Locate the cell with the specified text and output its [X, Y] center coordinate. 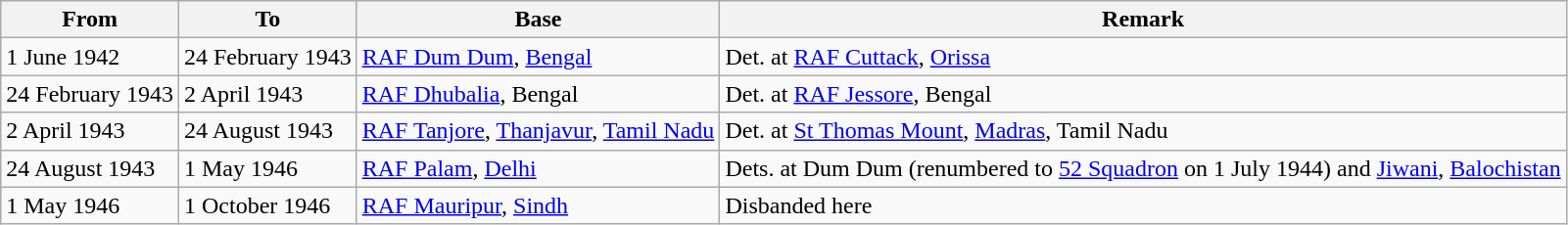
RAF Dhubalia, Bengal [539, 94]
Dets. at Dum Dum (renumbered to 52 Squadron on 1 July 1944) and Jiwani, Balochistan [1143, 168]
Det. at RAF Jessore, Bengal [1143, 94]
1 October 1946 [267, 205]
Det. at RAF Cuttack, Orissa [1143, 57]
Det. at St Thomas Mount, Madras, Tamil Nadu [1143, 131]
Disbanded here [1143, 205]
RAF Dum Dum, Bengal [539, 57]
To [267, 20]
RAF Mauripur, Sindh [539, 205]
1 June 1942 [90, 57]
From [90, 20]
RAF Palam, Delhi [539, 168]
Remark [1143, 20]
RAF Tanjore, Thanjavur, Tamil Nadu [539, 131]
Base [539, 20]
